Identify which cell holds the provided text, then report its [x, y] central coordinate. 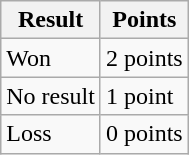
No result [51, 96]
0 points [144, 134]
Result [51, 20]
Points [144, 20]
Loss [51, 134]
Won [51, 58]
1 point [144, 96]
2 points [144, 58]
